Pinpoint the cell where the given text exists, returning its [X, Y] midpoint coordinate. 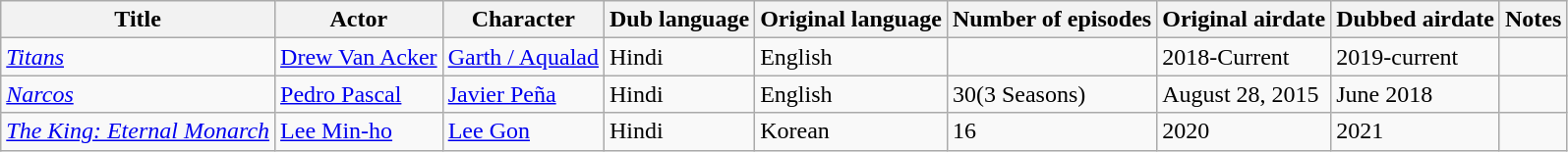
2018-Current [1245, 57]
Character [523, 20]
2021 [1416, 131]
2019-current [1416, 57]
Lee Min-ho [360, 131]
16 [1052, 131]
2020 [1245, 131]
Titans [138, 57]
Narcos [138, 94]
Korean [851, 131]
Actor [360, 20]
June 2018 [1416, 94]
The King: Eternal Monarch [138, 131]
Lee Gon [523, 131]
Dub language [680, 20]
Notes [1533, 20]
Garth / Aqualad [523, 57]
August 28, 2015 [1245, 94]
30(3 Seasons) [1052, 94]
Number of episodes [1052, 20]
Original airdate [1245, 20]
Dubbed airdate [1416, 20]
Pedro Pascal [360, 94]
Original language [851, 20]
Javier Peña [523, 94]
Drew Van Acker [360, 57]
Title [138, 20]
